Provide the (x, y) coordinate of the cell's center where the given text is located.  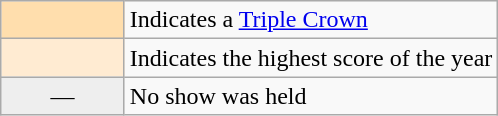
No show was held (311, 96)
Indicates a Triple Crown (311, 20)
Indicates the highest score of the year (311, 58)
— (63, 96)
